From the cell containing the given text, extract its center point as [X, Y] coordinate. 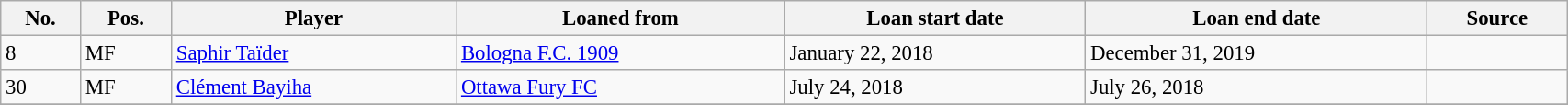
Bologna F.C. 1909 [621, 53]
Ottawa Fury FC [621, 87]
Loan end date [1257, 18]
December 31, 2019 [1257, 53]
July 24, 2018 [935, 87]
January 22, 2018 [935, 53]
Source [1497, 18]
Loan start date [935, 18]
Player [313, 18]
Saphir Taïder [313, 53]
Pos. [125, 18]
30 [40, 87]
July 26, 2018 [1257, 87]
Loaned from [621, 18]
No. [40, 18]
Clément Bayiha [313, 87]
8 [40, 53]
